Extract the [x, y] coordinate from the center of the cell holding the provided text.  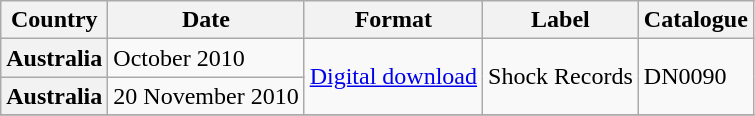
Country [54, 20]
Catalogue [696, 20]
Label [561, 20]
DN0090 [696, 77]
Date [206, 20]
20 November 2010 [206, 96]
Digital download [393, 77]
Shock Records [561, 77]
October 2010 [206, 58]
Format [393, 20]
